Locate the cell with the specified text and output its (x, y) center coordinate. 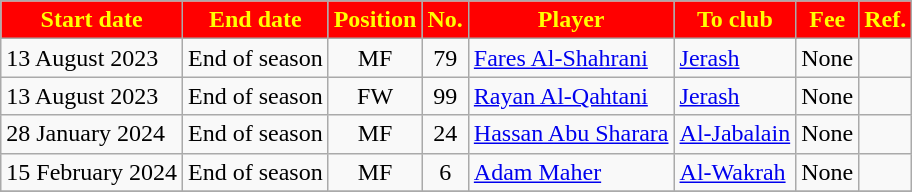
Rayan Al-Qahtani (571, 96)
Ref. (886, 20)
Start date (92, 20)
Position (375, 20)
No. (445, 20)
Fares Al-Shahrani (571, 58)
Hassan Abu Sharara (571, 134)
Al-Jabalain (735, 134)
28 January 2024 (92, 134)
15 February 2024 (92, 172)
To club (735, 20)
End date (255, 20)
Al-Wakrah (735, 172)
Player (571, 20)
79 (445, 58)
24 (445, 134)
6 (445, 172)
Fee (828, 20)
FW (375, 96)
99 (445, 96)
Adam Maher (571, 172)
